From the cell containing the given text, extract its center point as [X, Y] coordinate. 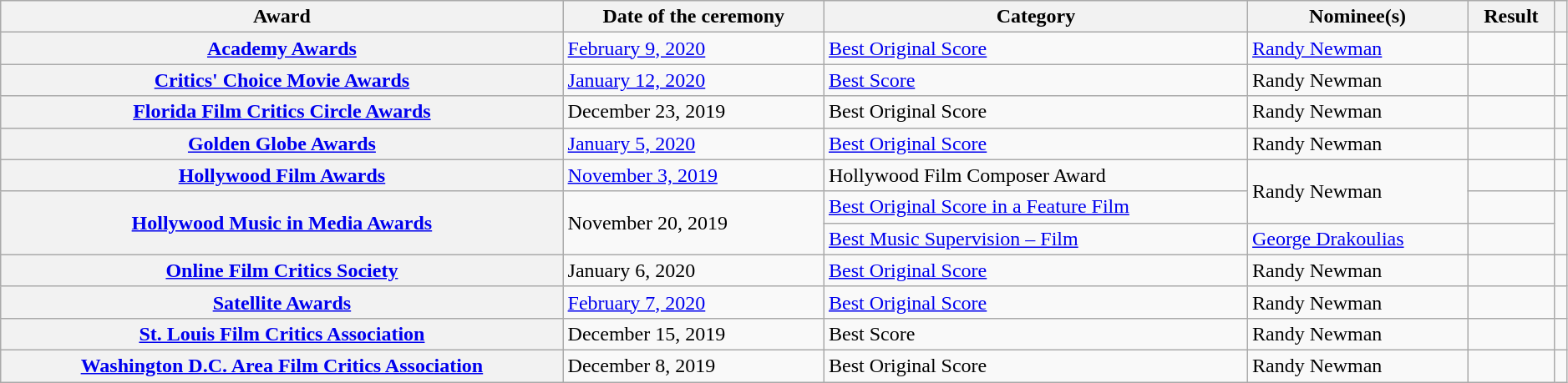
January 5, 2020 [693, 144]
February 7, 2020 [693, 302]
January 6, 2020 [693, 270]
Florida Film Critics Circle Awards [282, 112]
Date of the ceremony [693, 17]
George Drakoulias [1358, 239]
November 20, 2019 [693, 223]
Category [1036, 17]
December 8, 2019 [693, 365]
Best Music Supervision – Film [1036, 239]
Hollywood Film Awards [282, 175]
Award [282, 17]
November 3, 2019 [693, 175]
Academy Awards [282, 48]
Nominee(s) [1358, 17]
December 23, 2019 [693, 112]
Online Film Critics Society [282, 270]
St. Louis Film Critics Association [282, 334]
Washington D.C. Area Film Critics Association [282, 365]
February 9, 2020 [693, 48]
January 12, 2020 [693, 80]
Golden Globe Awards [282, 144]
December 15, 2019 [693, 334]
Satellite Awards [282, 302]
Result [1511, 17]
Critics' Choice Movie Awards [282, 80]
Hollywood Music in Media Awards [282, 223]
Best Original Score in a Feature Film [1036, 207]
Hollywood Film Composer Award [1036, 175]
